Find where the given text appears and provide that cell's center as (X, Y) coordinate. 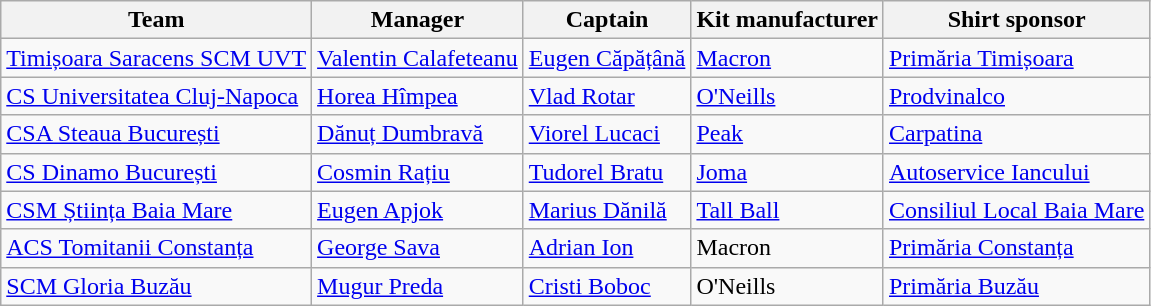
Prodvinalco (1016, 96)
Team (156, 20)
Timișoara Saracens SCM UVT (156, 58)
Eugen Căpățână (607, 58)
Viorel Lucaci (607, 134)
Mugur Preda (418, 286)
George Sava (418, 248)
SCM Gloria Buzău (156, 286)
Tall Ball (788, 210)
Horea Hîmpea (418, 96)
CS Universitatea Cluj-Napoca (156, 96)
Manager (418, 20)
Consiliul Local Baia Mare (1016, 210)
Vlad Rotar (607, 96)
Shirt sponsor (1016, 20)
Captain (607, 20)
Adrian Ion (607, 248)
CS Dinamo București (156, 172)
ACS Tomitanii Constanța (156, 248)
Primăria Constanța (1016, 248)
CSA Steaua București (156, 134)
CSM Știința Baia Mare (156, 210)
Autoservice Iancului (1016, 172)
Tudorel Bratu (607, 172)
Kit manufacturer (788, 20)
Primăria Buzău (1016, 286)
Marius Dănilă (607, 210)
Eugen Apjok (418, 210)
Carpatina (1016, 134)
Joma (788, 172)
Cosmin Rațiu (418, 172)
Cristi Boboc (607, 286)
Peak (788, 134)
Primăria Timișoara (1016, 58)
Valentin Calafeteanu (418, 58)
Dănuț Dumbravă (418, 134)
